Capture the cell that displays the provided text and extract its [x, y] central coordinate. 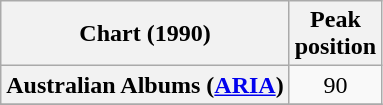
Peakposition [335, 34]
Australian Albums (ARIA) [145, 85]
90 [335, 85]
Chart (1990) [145, 34]
